Identify which cell holds the provided text, then report its (X, Y) central coordinate. 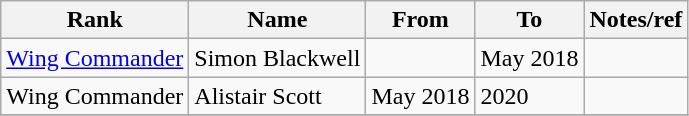
To (530, 20)
2020 (530, 96)
Alistair Scott (278, 96)
Rank (95, 20)
Name (278, 20)
Notes/ref (636, 20)
From (420, 20)
Simon Blackwell (278, 58)
